Output the (x, y) coordinate of the center of the cell containing the given text.  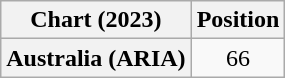
Position (238, 20)
66 (238, 58)
Australia (ARIA) (96, 58)
Chart (2023) (96, 20)
